From the cell containing the given text, extract its center point as [X, Y] coordinate. 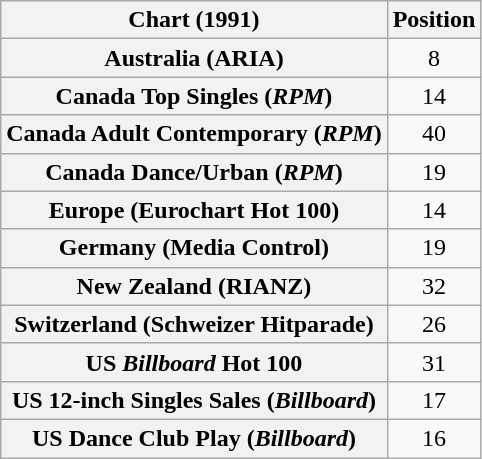
US Billboard Hot 100 [194, 362]
Chart (1991) [194, 20]
US Dance Club Play (Billboard) [194, 438]
17 [434, 400]
Canada Dance/Urban (RPM) [194, 172]
16 [434, 438]
Canada Top Singles (RPM) [194, 96]
Germany (Media Control) [194, 248]
31 [434, 362]
26 [434, 324]
32 [434, 286]
Australia (ARIA) [194, 58]
Position [434, 20]
Canada Adult Contemporary (RPM) [194, 134]
40 [434, 134]
US 12-inch Singles Sales (Billboard) [194, 400]
Switzerland (Schweizer Hitparade) [194, 324]
New Zealand (RIANZ) [194, 286]
Europe (Eurochart Hot 100) [194, 210]
8 [434, 58]
